Identify which cell holds the provided text, then report its (X, Y) central coordinate. 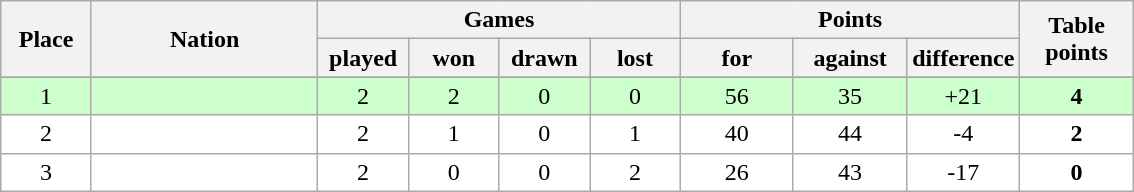
for (736, 58)
3 (46, 172)
against (850, 58)
played (364, 58)
35 (850, 96)
26 (736, 172)
56 (736, 96)
lost (636, 58)
won (454, 58)
difference (964, 58)
-17 (964, 172)
40 (736, 134)
4 (1076, 96)
Place (46, 39)
drawn (544, 58)
-4 (964, 134)
Tablepoints (1076, 39)
Games (499, 20)
Nation (204, 39)
43 (850, 172)
Points (850, 20)
+21 (964, 96)
44 (850, 134)
